Search for the cell housing the specified text and yield its [x, y] center coordinate. 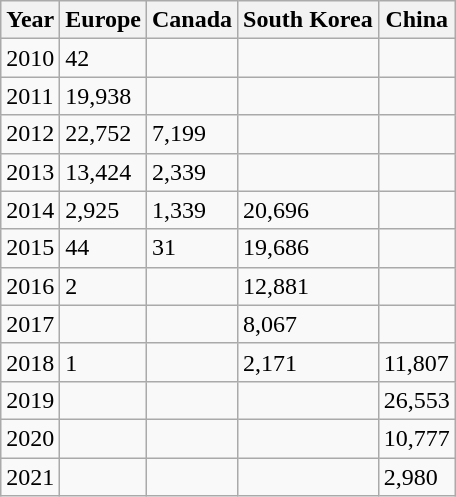
2012 [30, 134]
8,067 [308, 324]
2015 [30, 248]
31 [192, 248]
South Korea [308, 20]
26,553 [416, 400]
10,777 [416, 438]
2021 [30, 477]
2 [104, 286]
2010 [30, 58]
2016 [30, 286]
12,881 [308, 286]
2018 [30, 362]
19,686 [308, 248]
7,199 [192, 134]
1,339 [192, 210]
Europe [104, 20]
1 [104, 362]
13,424 [104, 172]
2011 [30, 96]
2014 [30, 210]
22,752 [104, 134]
2020 [30, 438]
11,807 [416, 362]
2,980 [416, 477]
Canada [192, 20]
19,938 [104, 96]
20,696 [308, 210]
2013 [30, 172]
2019 [30, 400]
2,171 [308, 362]
2,339 [192, 172]
China [416, 20]
2,925 [104, 210]
2017 [30, 324]
42 [104, 58]
44 [104, 248]
Year [30, 20]
